Capture the cell that displays the provided text and extract its (x, y) central coordinate. 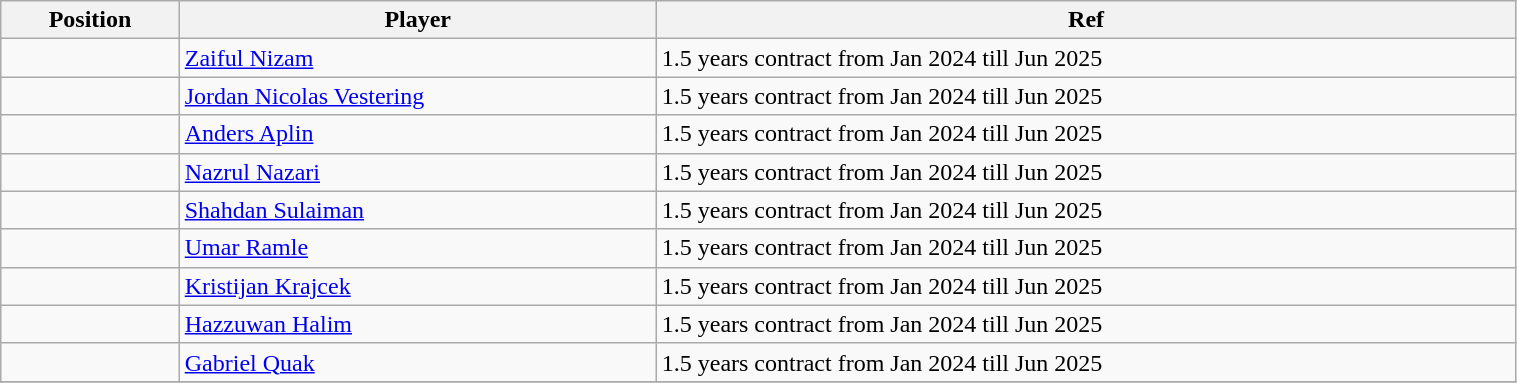
Nazrul Nazari (418, 172)
Umar Ramle (418, 248)
Zaiful Nizam (418, 58)
Anders Aplin (418, 134)
Kristijan Krajcek (418, 286)
Position (90, 20)
Hazzuwan Halim (418, 324)
Player (418, 20)
Gabriel Quak (418, 362)
Jordan Nicolas Vestering (418, 96)
Ref (1086, 20)
Shahdan Sulaiman (418, 210)
